For the text-containing cell, return its midpoint in [x, y] coordinate format. 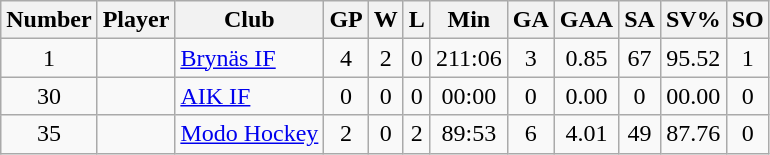
67 [640, 58]
SV% [693, 20]
SO [748, 20]
GA [530, 20]
00:00 [468, 96]
GAA [586, 20]
0.00 [586, 96]
35 [49, 134]
Min [468, 20]
6 [530, 134]
GP [346, 20]
L [416, 20]
4 [346, 58]
Brynäs IF [250, 58]
0.85 [586, 58]
4.01 [586, 134]
W [386, 20]
SA [640, 20]
00.00 [693, 96]
AIK IF [250, 96]
89:53 [468, 134]
30 [49, 96]
Number [49, 20]
95.52 [693, 58]
87.76 [693, 134]
211:06 [468, 58]
Modo Hockey [250, 134]
Player [136, 20]
49 [640, 134]
Club [250, 20]
3 [530, 58]
